Locate the cell with the specified text and output its [X, Y] center coordinate. 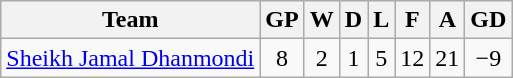
−9 [488, 58]
5 [382, 58]
2 [322, 58]
GD [488, 20]
F [412, 20]
1 [353, 58]
Sheikh Jamal Dhanmondi [130, 58]
W [322, 20]
8 [282, 58]
21 [448, 58]
GP [282, 20]
L [382, 20]
Team [130, 20]
D [353, 20]
12 [412, 58]
A [448, 20]
